Return the (X, Y) coordinate for the center point of the cell that contains the specified text.  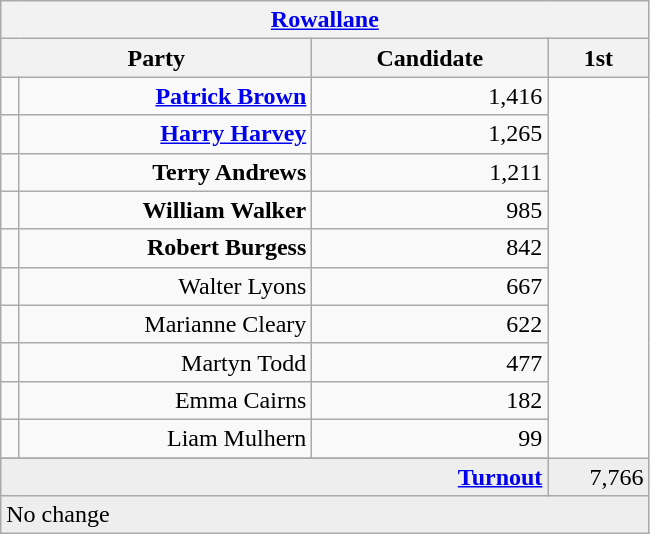
Patrick Brown (166, 96)
Marianne Cleary (166, 324)
Harry Harvey (166, 134)
7,766 (598, 477)
622 (430, 324)
Emma Cairns (166, 400)
No change (325, 515)
Candidate (430, 58)
Turnout (274, 477)
477 (430, 362)
1,416 (430, 96)
1st (598, 58)
182 (430, 400)
99 (430, 438)
Martyn Todd (166, 362)
William Walker (166, 210)
Liam Mulhern (166, 438)
667 (430, 286)
Walter Lyons (166, 286)
Robert Burgess (166, 248)
985 (430, 210)
Terry Andrews (166, 172)
Rowallane (325, 20)
1,265 (430, 134)
1,211 (430, 172)
842 (430, 248)
Party (156, 58)
